Determine the [x, y] coordinate at the center of the cell enclosing the given text.  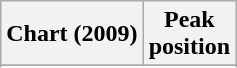
Chart (2009) [72, 34]
Peakposition [189, 34]
